Locate the cell with the specified text and output its [x, y] center coordinate. 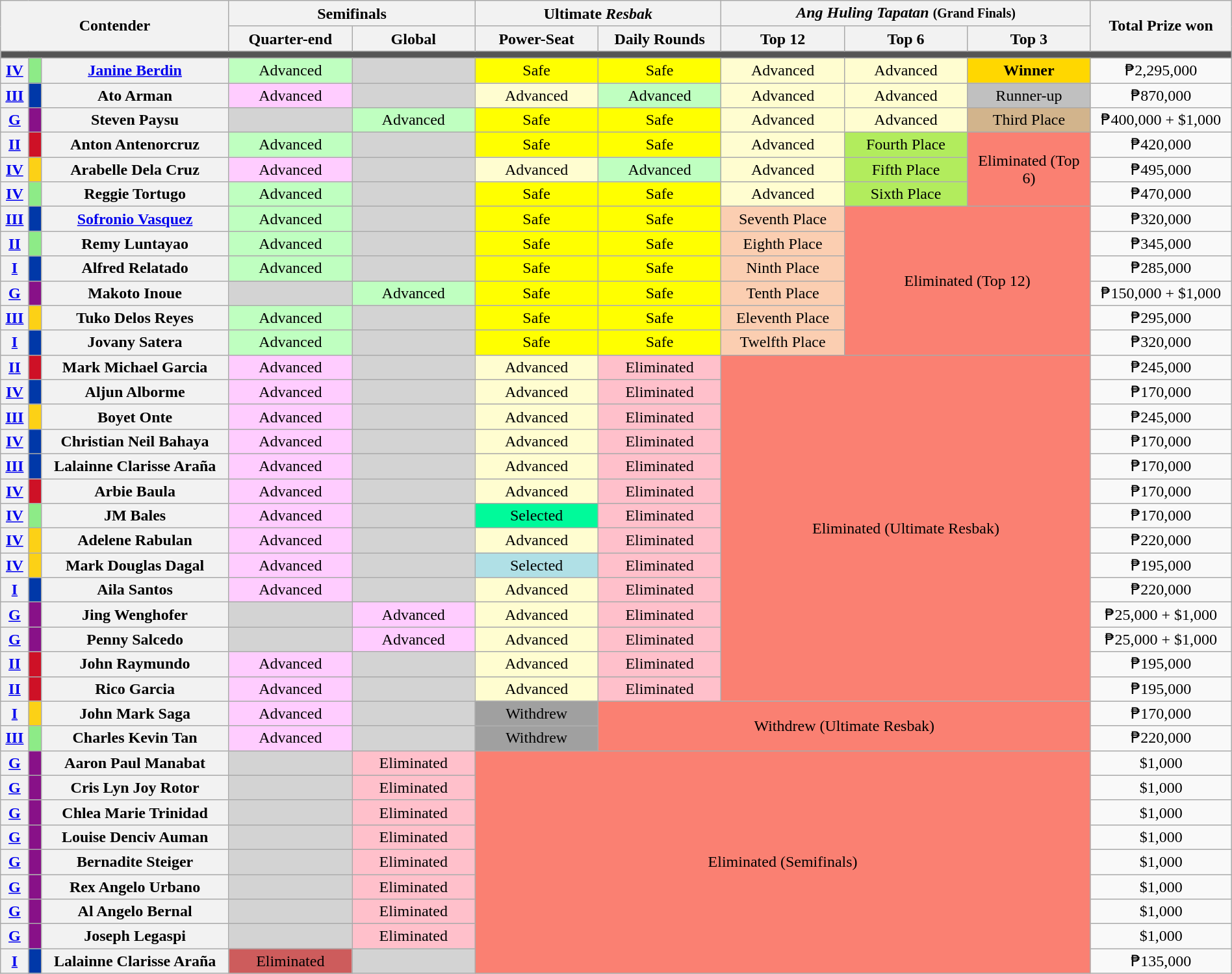
Christian Neil Bahaya [135, 441]
Winner [1029, 70]
Eleventh Place [782, 318]
Aljun Alborme [135, 392]
₱150,000 + $1,000 [1161, 293]
Mark Michael Garcia [135, 367]
₱2,295,000 [1161, 70]
Adelene Rabulan [135, 541]
Eighth Place [782, 244]
Third Place [1029, 120]
₱420,000 [1161, 145]
Eliminated (Ultimate Resbak) [906, 528]
Twelfth Place [782, 342]
Eliminated (Top 6) [1029, 170]
Eliminated (Semifinals) [782, 862]
₱495,000 [1161, 170]
JM Bales [135, 516]
John Mark Saga [135, 713]
Withdrew (Ultimate Resbak) [844, 726]
Runner-up [1029, 96]
Jing Wenghofer [135, 615]
₱135,000 [1161, 961]
Fourth Place [906, 145]
Arabelle Dela Cruz [135, 170]
Bernadite Steiger [135, 862]
Aila Santos [135, 590]
₱345,000 [1161, 244]
Power-Seat [537, 38]
Top 12 [782, 38]
Makoto Inoue [135, 293]
Ato Arman [135, 96]
Global [413, 38]
Rico Garcia [135, 689]
Remy Luntayao [135, 244]
Semifinals [352, 14]
Quarter-end [290, 38]
Rex Angelo Urbano [135, 887]
Total Prize won [1161, 26]
Eliminated (Top 12) [967, 281]
₱870,000 [1161, 96]
Arbie Baula [135, 491]
Jovany Satera [135, 342]
Joseph Legaspi [135, 936]
₱295,000 [1161, 318]
Chlea Marie Trinidad [135, 812]
Alfred Relatado [135, 268]
Tenth Place [782, 293]
Reggie Tortugo [135, 194]
Mark Douglas Dagal [135, 565]
Al Angelo Bernal [135, 912]
Aaron Paul Manabat [135, 763]
Ninth Place [782, 268]
Ang Huling Tapatan (Grand Finals) [906, 14]
Top 3 [1029, 38]
₱470,000 [1161, 194]
Seventh Place [782, 219]
Top 6 [906, 38]
Fifth Place [906, 170]
₱400,000 + $1,000 [1161, 120]
Boyet Onte [135, 417]
Daily Rounds [659, 38]
₱285,000 [1161, 268]
Louise Denciv Auman [135, 837]
Tuko Delos Reyes [135, 318]
Janine Berdin [135, 70]
Anton Antenorcruz [135, 145]
Sofronio Vasquez [135, 219]
Ultimate Resbak [598, 14]
Penny Salcedo [135, 639]
John Raymundo [135, 664]
Sixth Place [906, 194]
Cris Lyn Joy Rotor [135, 788]
Charles Kevin Tan [135, 738]
Steven Paysu [135, 120]
Contender [114, 26]
